Scan for the cell matching the given text and deliver its [x, y] coordinate at center. 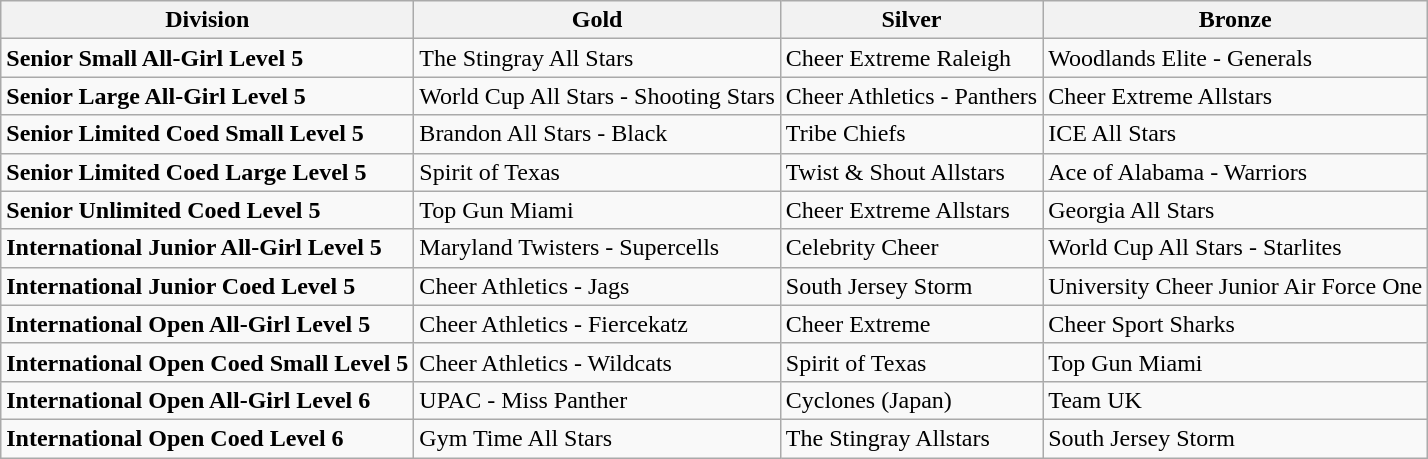
Cheer Athletics - Fiercekatz [597, 324]
Celebrity Cheer [911, 248]
Georgia All Stars [1236, 210]
International Open All-Girl Level 5 [208, 324]
Brandon All Stars - Black [597, 134]
Cheer Athletics - Panthers [911, 96]
Bronze [1236, 20]
Cyclones (Japan) [911, 400]
Cheer Athletics - Wildcats [597, 362]
Senior Small All-Girl Level 5 [208, 58]
Team UK [1236, 400]
Gym Time All Stars [597, 438]
UPAC - Miss Panther [597, 400]
Maryland Twisters - Supercells [597, 248]
The Stingray All Stars [597, 58]
Cheer Extreme Raleigh [911, 58]
Ace of Alabama - Warriors [1236, 172]
Senior Limited Coed Small Level 5 [208, 134]
Silver [911, 20]
University Cheer Junior Air Force One [1236, 286]
World Cup All Stars - Shooting Stars [597, 96]
Senior Unlimited Coed Level 5 [208, 210]
The Stingray Allstars [911, 438]
International Open Coed Small Level 5 [208, 362]
International Open Coed Level 6 [208, 438]
Senior Large All-Girl Level 5 [208, 96]
Cheer Extreme [911, 324]
International Open All-Girl Level 6 [208, 400]
Division [208, 20]
Gold [597, 20]
Twist & Shout Allstars [911, 172]
Tribe Chiefs [911, 134]
International Junior All-Girl Level 5 [208, 248]
ICE All Stars [1236, 134]
Cheer Athletics - Jags [597, 286]
Senior Limited Coed Large Level 5 [208, 172]
International Junior Coed Level 5 [208, 286]
World Cup All Stars - Starlites [1236, 248]
Woodlands Elite - Generals [1236, 58]
Cheer Sport Sharks [1236, 324]
